Provide the (X, Y) coordinate of the cell's center where the given text is located.  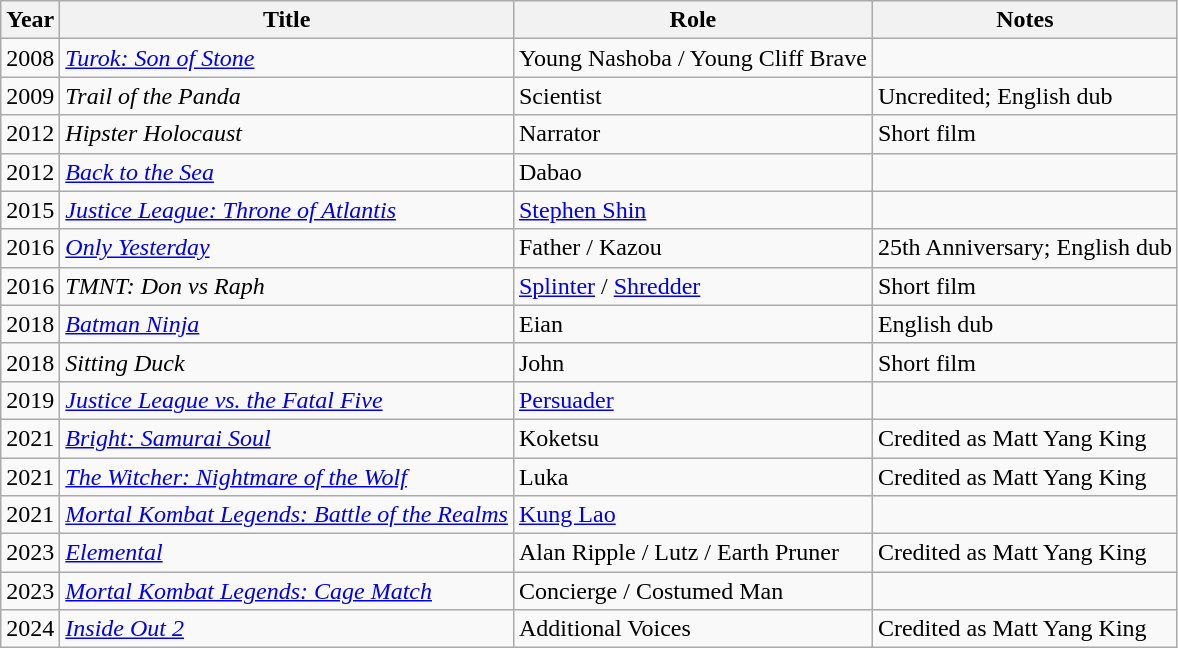
Uncredited; English dub (1024, 96)
Elemental (287, 553)
Concierge / Costumed Man (692, 591)
Additional Voices (692, 629)
Eian (692, 324)
Title (287, 20)
Justice League: Throne of Atlantis (287, 210)
English dub (1024, 324)
Sitting Duck (287, 362)
Year (30, 20)
Only Yesterday (287, 248)
Mortal Kombat Legends: Battle of the Realms (287, 515)
Trail of the Panda (287, 96)
Koketsu (692, 438)
Notes (1024, 20)
Justice League vs. the Fatal Five (287, 400)
TMNT: Don vs Raph (287, 286)
Back to the Sea (287, 172)
Turok: Son of Stone (287, 58)
Hipster Holocaust (287, 134)
25th Anniversary; English dub (1024, 248)
Role (692, 20)
2019 (30, 400)
Young Nashoba / Young Cliff Brave (692, 58)
2015 (30, 210)
Batman Ninja (287, 324)
Narrator (692, 134)
Mortal Kombat Legends: Cage Match (287, 591)
Alan Ripple / Lutz / Earth Pruner (692, 553)
Dabao (692, 172)
Persuader (692, 400)
2024 (30, 629)
2009 (30, 96)
Stephen Shin (692, 210)
The Witcher: Nightmare of the Wolf (287, 477)
2008 (30, 58)
John (692, 362)
Luka (692, 477)
Kung Lao (692, 515)
Scientist (692, 96)
Father / Kazou (692, 248)
Inside Out 2 (287, 629)
Splinter / Shredder (692, 286)
Bright: Samurai Soul (287, 438)
